From the cell containing the given text, extract its center point as (x, y) coordinate. 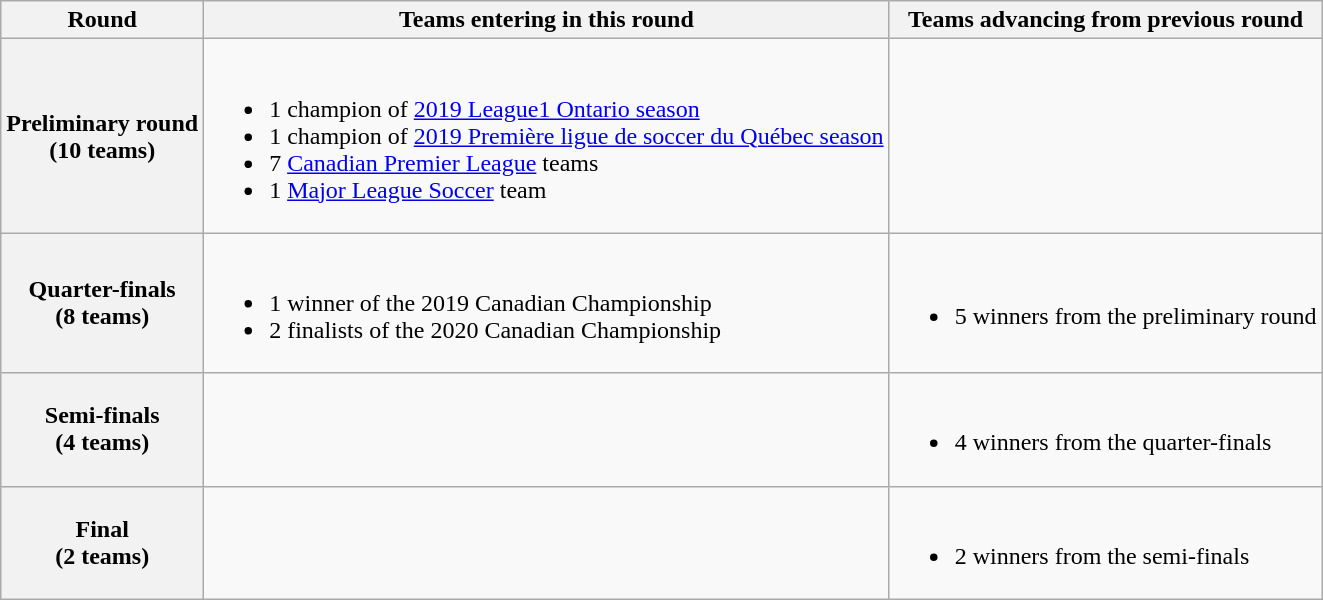
5 winners from the preliminary round (1106, 303)
Final(2 teams) (102, 542)
Preliminary round(10 teams) (102, 136)
Semi-finals(4 teams) (102, 430)
Round (102, 20)
Teams entering in this round (547, 20)
Teams advancing from previous round (1106, 20)
1 winner of the 2019 Canadian Championship2 finalists of the 2020 Canadian Championship (547, 303)
4 winners from the quarter-finals (1106, 430)
Quarter-finals(8 teams) (102, 303)
2 winners from the semi-finals (1106, 542)
